Detect which cell encompasses the target text, then output its [X, Y] center coordinate. 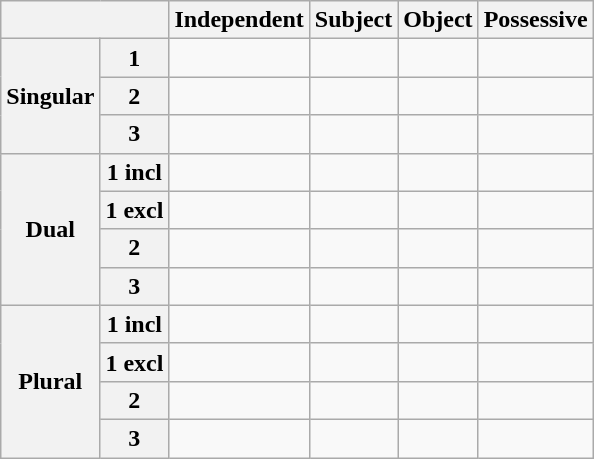
Dual [50, 229]
Object [438, 20]
Subject [353, 20]
Possessive [536, 20]
Independent [239, 20]
Singular [50, 96]
Plural [50, 381]
1 [134, 58]
